Determine the [X, Y] coordinate at the center of the cell enclosing the given text.  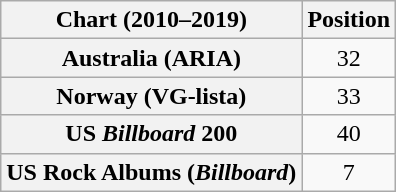
33 [349, 96]
Position [349, 20]
40 [349, 134]
32 [349, 58]
US Billboard 200 [152, 134]
US Rock Albums (Billboard) [152, 172]
Norway (VG-lista) [152, 96]
7 [349, 172]
Australia (ARIA) [152, 58]
Chart (2010–2019) [152, 20]
